Find where the given text appears and provide that cell's center as (X, Y) coordinate. 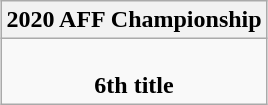
2020 AFF Championship (134, 20)
6th title (134, 72)
